Provide the (X, Y) coordinate of the cell's center where the given text is located.  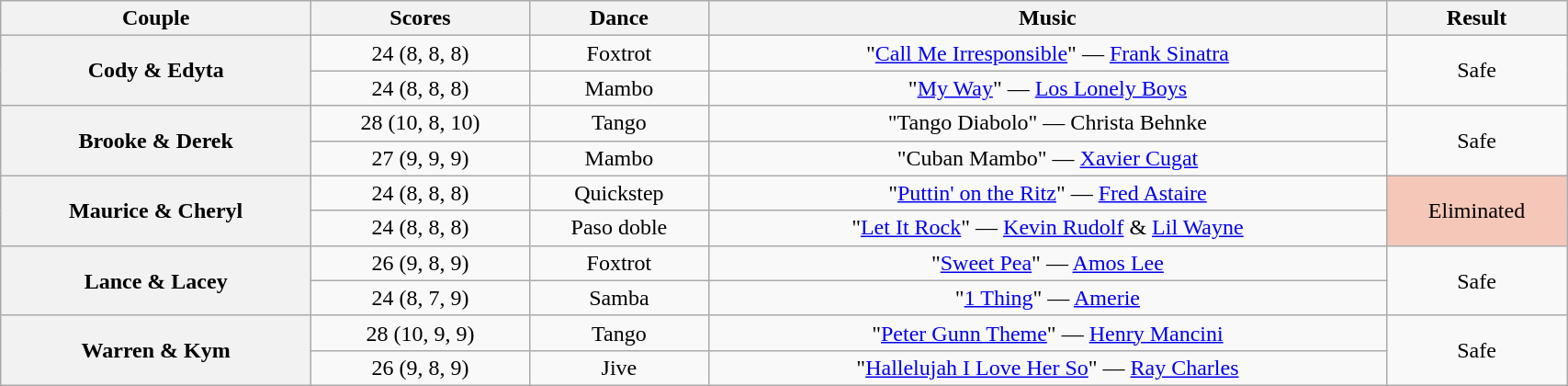
28 (10, 8, 10) (421, 123)
Result (1476, 18)
Dance (619, 18)
"Cuban Mambo" — Xavier Cugat (1048, 158)
"Puttin' on the Ritz" — Fred Astaire (1048, 193)
Quickstep (619, 193)
"Sweet Pea" — Amos Lee (1048, 263)
"Tango Diabolo" — Christa Behnke (1048, 123)
"Call Me Irresponsible" — Frank Sinatra (1048, 53)
Warren & Kym (156, 350)
Brooke & Derek (156, 141)
Eliminated (1476, 210)
Maurice & Cheryl (156, 210)
Jive (619, 368)
"1 Thing" — Amerie (1048, 298)
28 (10, 9, 9) (421, 333)
Cody & Edyta (156, 71)
"Hallelujah I Love Her So" — Ray Charles (1048, 368)
"Peter Gunn Theme" — Henry Mancini (1048, 333)
Samba (619, 298)
Lance & Lacey (156, 280)
Couple (156, 18)
"My Way" — Los Lonely Boys (1048, 88)
27 (9, 9, 9) (421, 158)
24 (8, 7, 9) (421, 298)
Music (1048, 18)
"Let It Rock" — Kevin Rudolf & Lil Wayne (1048, 228)
Paso doble (619, 228)
Scores (421, 18)
